Find where the given text appears and provide that cell's center as (x, y) coordinate. 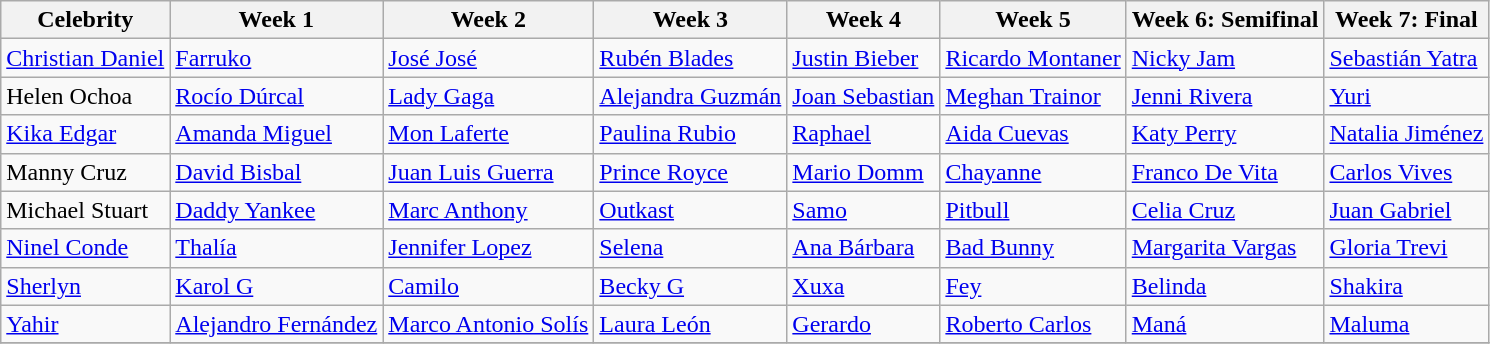
Celebrity (86, 20)
Yahir (86, 324)
Ninel Conde (86, 248)
Carlos Vives (1406, 172)
Franco De Vita (1225, 172)
Katy Perry (1225, 134)
Manny Cruz (86, 172)
Week 5 (1033, 20)
Outkast (690, 210)
Jennifer Lopez (488, 248)
Mon Laferte (488, 134)
Christian Daniel (86, 58)
Justin Bieber (864, 58)
Maná (1225, 324)
Maluma (1406, 324)
Aida Cuevas (1033, 134)
Marc Anthony (488, 210)
Week 7: Final (1406, 20)
Shakira (1406, 286)
Juan Luis Guerra (488, 172)
Gerardo (864, 324)
Farruko (276, 58)
Week 2 (488, 20)
Sebastián Yatra (1406, 58)
Lady Gaga (488, 96)
David Bisbal (276, 172)
Fey (1033, 286)
Chayanne (1033, 172)
Camilo (488, 286)
Laura León (690, 324)
Ricardo Montaner (1033, 58)
Natalia Jiménez (1406, 134)
Week 1 (276, 20)
Xuxa (864, 286)
Michael Stuart (86, 210)
Bad Bunny (1033, 248)
Raphael (864, 134)
Nicky Jam (1225, 58)
Helen Ochoa (86, 96)
Kika Edgar (86, 134)
Marco Antonio Solís (488, 324)
Alejandra Guzmán (690, 96)
José José (488, 58)
Gloria Trevi (1406, 248)
Alejandro Fernández (276, 324)
Rocío Dúrcal (276, 96)
Becky G (690, 286)
Ana Bárbara (864, 248)
Yuri (1406, 96)
Margarita Vargas (1225, 248)
Paulina Rubio (690, 134)
Celia Cruz (1225, 210)
Rubén Blades (690, 58)
Juan Gabriel (1406, 210)
Week 3 (690, 20)
Meghan Trainor (1033, 96)
Karol G (276, 286)
Jenni Rivera (1225, 96)
Selena (690, 248)
Prince Royce (690, 172)
Daddy Yankee (276, 210)
Week 6: Semifinal (1225, 20)
Sherlyn (86, 286)
Thalía (276, 248)
Week 4 (864, 20)
Samo (864, 210)
Belinda (1225, 286)
Roberto Carlos (1033, 324)
Joan Sebastian (864, 96)
Mario Domm (864, 172)
Amanda Miguel (276, 134)
Pitbull (1033, 210)
